From the cell containing the given text, extract its center point as (X, Y) coordinate. 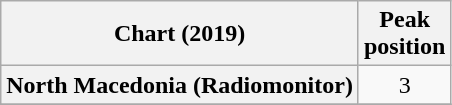
North Macedonia (Radiomonitor) (180, 85)
Chart (2019) (180, 34)
3 (404, 85)
Peakposition (404, 34)
